Output the (x, y) coordinate of the center of the cell containing the given text.  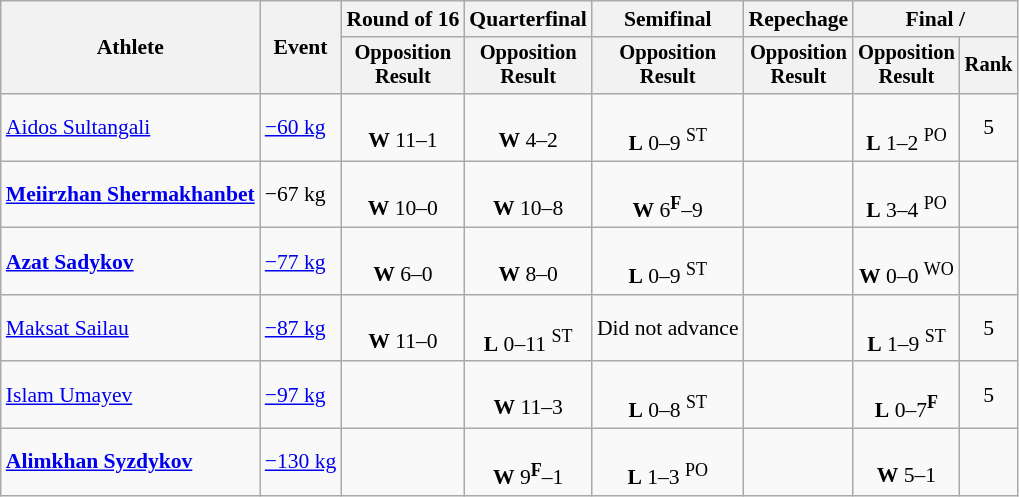
Did not advance (668, 328)
L 1–3 PO (668, 462)
L 1–9 ST (906, 328)
L 0–11 ST (528, 328)
Athlete (130, 48)
Azat Sadykov (130, 262)
−77 kg (301, 262)
Aidos Sultangali (130, 128)
−97 kg (301, 396)
W 8–0 (528, 262)
W 5–1 (906, 462)
Rank (989, 66)
−67 kg (301, 194)
Final / (935, 19)
−87 kg (301, 328)
L 0–7F (906, 396)
−130 kg (301, 462)
−60 kg (301, 128)
W 9F–1 (528, 462)
Event (301, 48)
L 0–8 ST (668, 396)
L 3–4 PO (906, 194)
Meiirzhan Shermakhanbet (130, 194)
Quarterfinal (528, 19)
W 11–3 (528, 396)
Repechage (799, 19)
W 10–8 (528, 194)
Maksat Sailau (130, 328)
Alimkhan Syzdykov (130, 462)
Round of 16 (402, 19)
L 1–2 PO (906, 128)
W 11–0 (402, 328)
W 0–0 WO (906, 262)
W 4–2 (528, 128)
Semifinal (668, 19)
Islam Umayev (130, 396)
W 11–1 (402, 128)
W 6–0 (402, 262)
W 6F–9 (668, 194)
W 10–0 (402, 194)
